Determine the (x, y) coordinate at the center of the cell enclosing the given text.  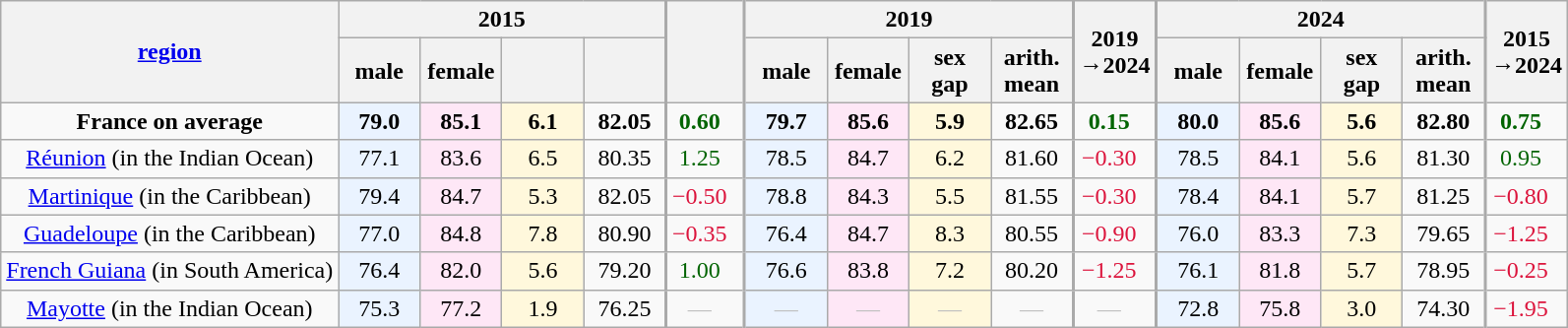
8.3 (949, 233)
−0.50 (706, 196)
83.8 (868, 271)
Mayotte (in the Indian Ocean) (169, 308)
74.30 (1444, 308)
81.60 (1033, 159)
−1.95 (1527, 308)
82.0 (461, 271)
7.2 (949, 271)
72.8 (1198, 308)
7.8 (543, 233)
French Guiana (in South America) (169, 271)
79.65 (1444, 233)
76.0 (1198, 233)
Martinique (in the Caribbean) (169, 196)
81.8 (1280, 271)
6.2 (949, 159)
2015 (502, 20)
0.75 (1527, 121)
76.6 (786, 271)
79.7 (786, 121)
3.0 (1362, 308)
82.80 (1444, 121)
2019→2024 (1114, 51)
81.25 (1444, 196)
76.1 (1198, 271)
84.3 (868, 196)
78.4 (1198, 196)
France on average (169, 121)
2024 (1321, 20)
84.8 (461, 233)
79.4 (380, 196)
0.60 (706, 121)
76.25 (625, 308)
77.0 (380, 233)
79.20 (625, 271)
85.1 (461, 121)
77.2 (461, 308)
80.90 (625, 233)
81.55 (1033, 196)
−0.35 (706, 233)
7.3 (1362, 233)
80.35 (625, 159)
6.5 (543, 159)
1.00 (706, 271)
75.8 (1280, 308)
1.25 (706, 159)
−0.25 (1527, 271)
2019 (909, 20)
5.9 (949, 121)
6.1 (543, 121)
83.6 (461, 159)
78.95 (1444, 271)
2015→2024 (1527, 51)
region (169, 51)
80.0 (1198, 121)
0.95 (1527, 159)
−0.80 (1527, 196)
82.65 (1033, 121)
81.30 (1444, 159)
80.20 (1033, 271)
5.5 (949, 196)
1.9 (543, 308)
0.15 (1114, 121)
79.0 (380, 121)
−0.90 (1114, 233)
Réunion (in the Indian Ocean) (169, 159)
5.3 (543, 196)
Guadeloupe (in the Caribbean) (169, 233)
75.3 (380, 308)
77.1 (380, 159)
78.8 (786, 196)
80.55 (1033, 233)
83.3 (1280, 233)
